For the text-containing cell, return its midpoint in [x, y] coordinate format. 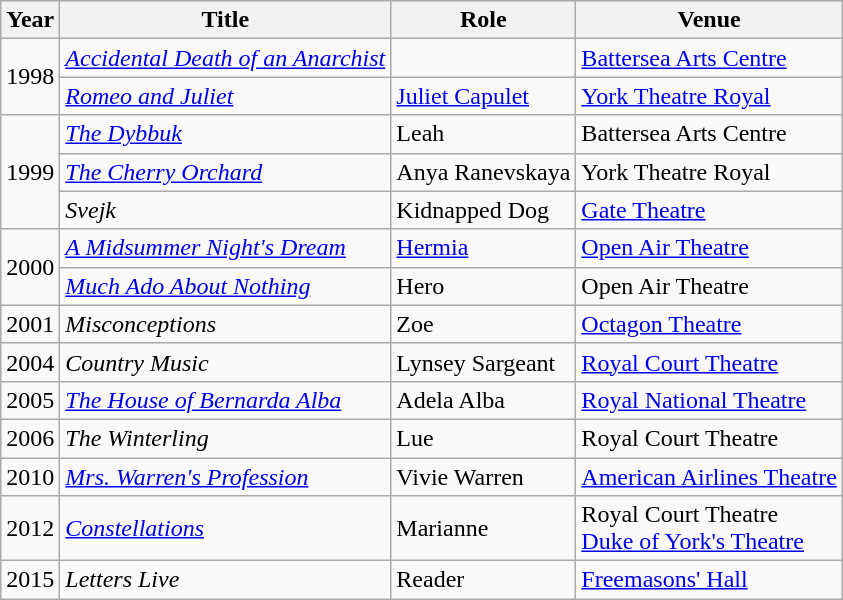
Zoe [484, 324]
Leah [484, 134]
2006 [30, 438]
Country Music [226, 362]
2004 [30, 362]
Mrs. Warren's Profession [226, 477]
Anya Ranevskaya [484, 172]
Royal National Theatre [710, 400]
1999 [30, 172]
Accidental Death of an Anarchist [226, 58]
Vivie Warren [484, 477]
A Midsummer Night's Dream [226, 248]
Much Ado About Nothing [226, 286]
Hero [484, 286]
Reader [484, 580]
Adela Alba [484, 400]
2005 [30, 400]
Juliet Capulet [484, 96]
Lue [484, 438]
The Winterling [226, 438]
2015 [30, 580]
Royal Court Theatre Duke of York's Theatre [710, 528]
Letters Live [226, 580]
Octagon Theatre [710, 324]
Svejk [226, 210]
Title [226, 20]
Marianne [484, 528]
The Cherry Orchard [226, 172]
The Dybbuk [226, 134]
Misconceptions [226, 324]
Romeo and Juliet [226, 96]
Constellations [226, 528]
Kidnapped Dog [484, 210]
Venue [710, 20]
The House of Bernarda Alba [226, 400]
Hermia [484, 248]
2012 [30, 528]
American Airlines Theatre [710, 477]
2000 [30, 267]
1998 [30, 77]
Gate Theatre [710, 210]
Freemasons' Hall [710, 580]
Lynsey Sargeant [484, 362]
Year [30, 20]
2010 [30, 477]
2001 [30, 324]
Role [484, 20]
